Pinpoint the cell where the given text exists, returning its (x, y) midpoint coordinate. 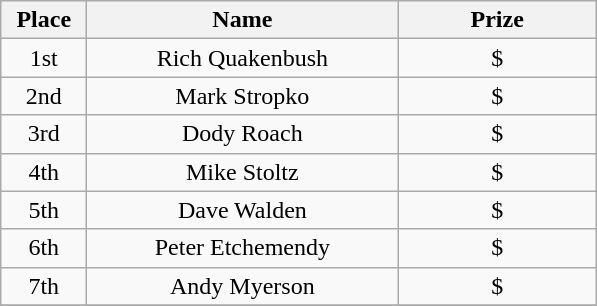
Prize (498, 20)
7th (44, 286)
3rd (44, 134)
Peter Etchemendy (242, 248)
Place (44, 20)
4th (44, 172)
Mike Stoltz (242, 172)
Mark Stropko (242, 96)
5th (44, 210)
Dave Walden (242, 210)
Rich Quakenbush (242, 58)
2nd (44, 96)
6th (44, 248)
1st (44, 58)
Dody Roach (242, 134)
Name (242, 20)
Andy Myerson (242, 286)
